Identify which cell holds the provided text, then report its (x, y) central coordinate. 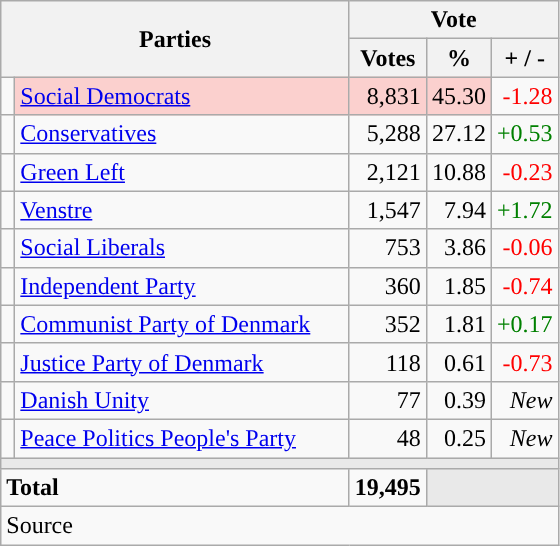
2,121 (388, 172)
Social Democrats (182, 96)
118 (388, 362)
-0.23 (524, 172)
Communist Party of Denmark (182, 324)
5,288 (388, 134)
-1.28 (524, 96)
Vote (454, 20)
+ / - (524, 58)
0.39 (458, 400)
-0.73 (524, 362)
48 (388, 438)
352 (388, 324)
45.30 (458, 96)
Source (280, 526)
Venstre (182, 210)
19,495 (388, 488)
Parties (176, 39)
Social Liberals (182, 248)
8,831 (388, 96)
7.94 (458, 210)
27.12 (458, 134)
+0.17 (524, 324)
0.25 (458, 438)
1.81 (458, 324)
Justice Party of Denmark (182, 362)
Total (176, 488)
-0.06 (524, 248)
Conservatives (182, 134)
Votes (388, 58)
10.88 (458, 172)
1,547 (388, 210)
+1.72 (524, 210)
+0.53 (524, 134)
Independent Party (182, 286)
3.86 (458, 248)
753 (388, 248)
0.61 (458, 362)
Danish Unity (182, 400)
% (458, 58)
77 (388, 400)
Green Left (182, 172)
-0.74 (524, 286)
360 (388, 286)
1.85 (458, 286)
Peace Politics People's Party (182, 438)
